Determine the (X, Y) coordinate at the center of the cell enclosing the given text.  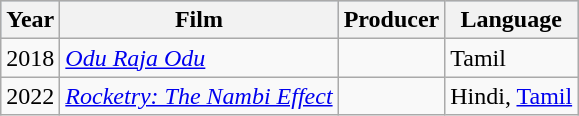
Film (199, 20)
Producer (392, 20)
2018 (30, 58)
Language (512, 20)
Odu Raja Odu (199, 58)
Tamil (512, 58)
Year (30, 20)
Hindi, Tamil (512, 96)
Rocketry: The Nambi Effect (199, 96)
2022 (30, 96)
